Locate the cell with the specified text and output its [x, y] center coordinate. 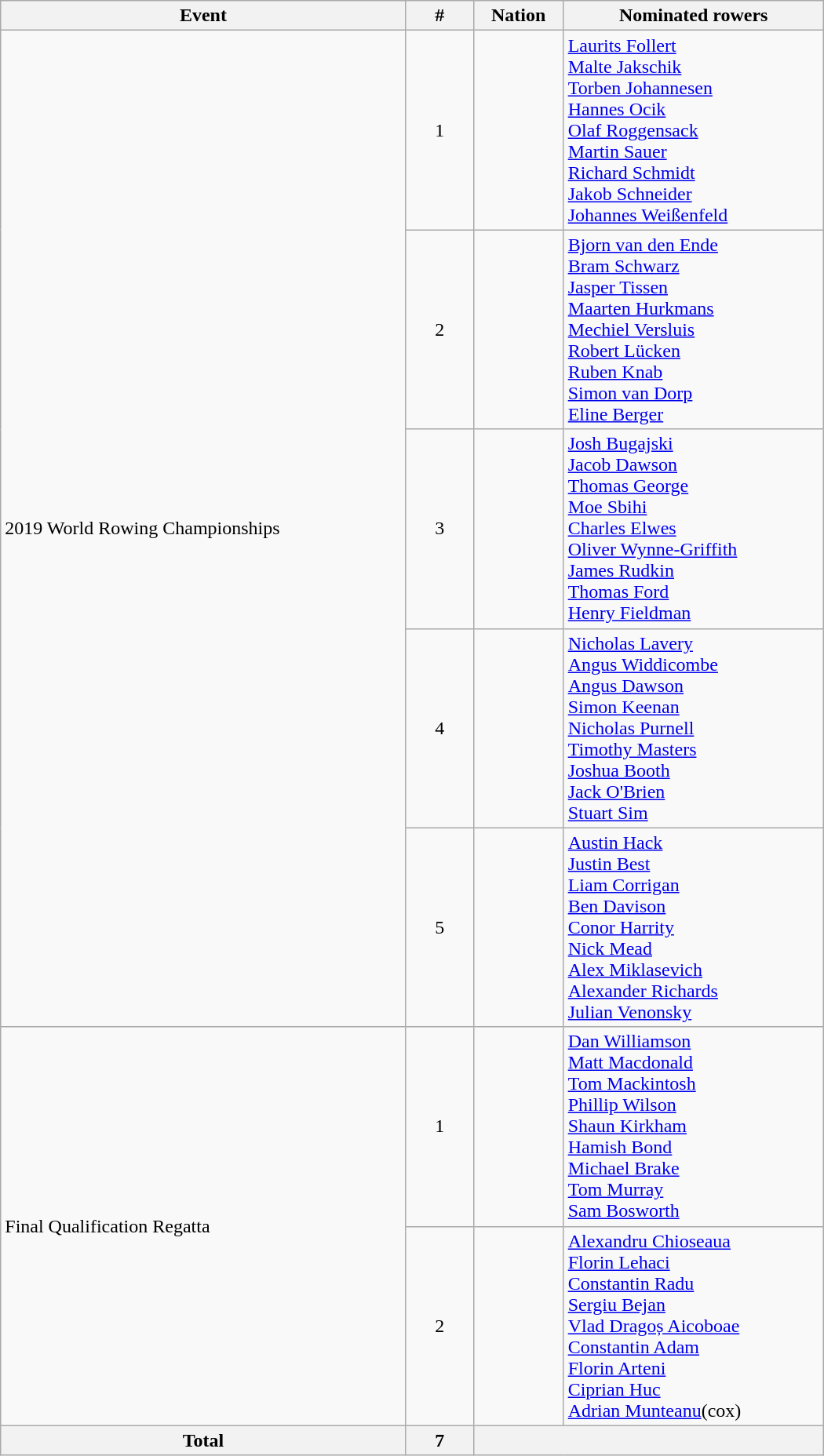
Dan WilliamsonMatt MacdonaldTom MackintoshPhillip WilsonShaun KirkhamHamish BondMichael BrakeTom MurraySam Bosworth [694, 1127]
Event [203, 16]
7 [439, 1440]
3 [439, 529]
Josh BugajskiJacob DawsonThomas GeorgeMoe SbihiCharles ElwesOliver Wynne-GriffithJames RudkinThomas FordHenry Fieldman [694, 529]
# [439, 16]
4 [439, 728]
Alexandru ChioseauaFlorin LehaciConstantin RaduSergiu BejanVlad Dragoș AicoboaeConstantin AdamFlorin ArteniCiprian HucAdrian Munteanu(cox) [694, 1326]
Final Qualification Regatta [203, 1226]
5 [439, 927]
Nominated rowers [694, 16]
Nicholas LaveryAngus WiddicombeAngus DawsonSimon KeenanNicholas PurnellTimothy MastersJoshua BoothJack O'BrienStuart Sim [694, 728]
Austin HackJustin BestLiam CorriganBen DavisonConor HarrityNick MeadAlex MiklasevichAlexander RichardsJulian Venonsky [694, 927]
Laurits FollertMalte JakschikTorben JohannesenHannes OcikOlaf RoggensackMartin SauerRichard SchmidtJakob SchneiderJohannes Weißenfeld [694, 130]
Nation [518, 16]
Bjorn van den EndeBram SchwarzJasper TissenMaarten HurkmansMechiel VersluisRobert LückenRuben KnabSimon van DorpEline Berger [694, 329]
Total [203, 1440]
2019 World Rowing Championships [203, 529]
